Identify which cell holds the provided text, then report its (x, y) central coordinate. 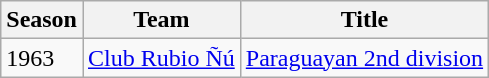
Team (161, 20)
Paraguayan 2nd division (364, 58)
Club Rubio Ñú (161, 58)
1963 (42, 58)
Title (364, 20)
Season (42, 20)
